Capture the cell that displays the provided text and extract its [x, y] central coordinate. 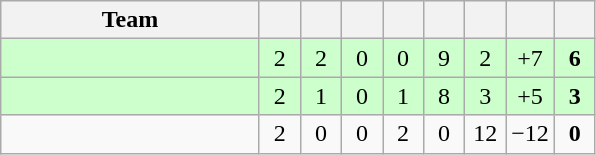
9 [444, 58]
+7 [530, 58]
−12 [530, 134]
Team [130, 20]
+5 [530, 96]
8 [444, 96]
6 [574, 58]
12 [486, 134]
